Extract the [x, y] coordinate from the center of the cell holding the provided text.  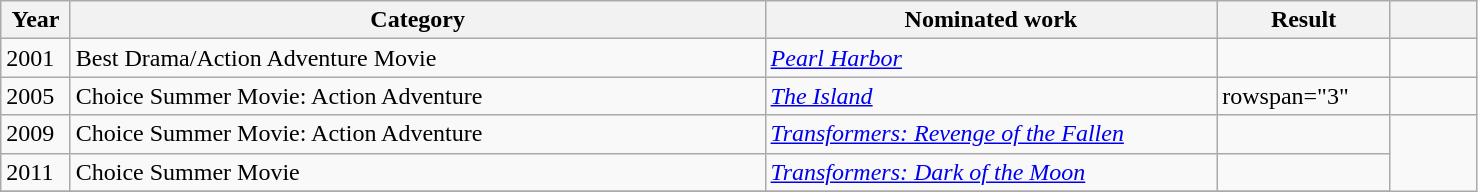
Best Drama/Action Adventure Movie [418, 58]
Choice Summer Movie [418, 172]
Category [418, 20]
Pearl Harbor [991, 58]
Nominated work [991, 20]
2009 [36, 134]
The Island [991, 96]
Transformers: Revenge of the Fallen [991, 134]
2011 [36, 172]
2001 [36, 58]
Year [36, 20]
2005 [36, 96]
Transformers: Dark of the Moon [991, 172]
rowspan="3" [1304, 96]
Result [1304, 20]
